Output the (X, Y) coordinate of the center of the cell containing the given text.  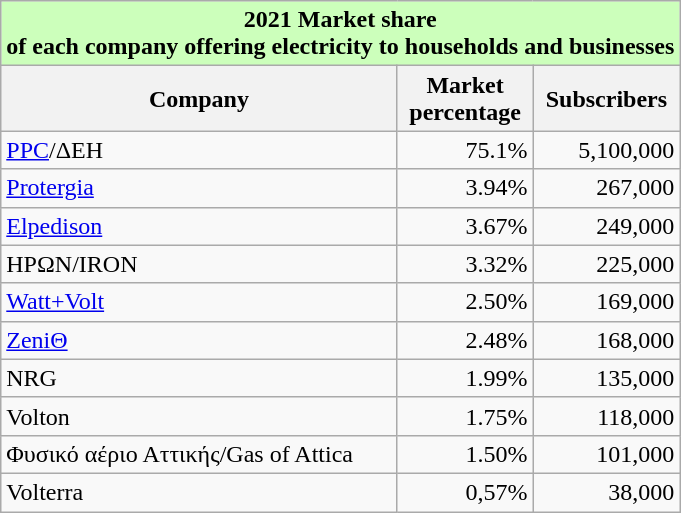
135,000 (606, 378)
2021 Market share of each company offering electricity to households and businesses (340, 34)
3.94% (465, 188)
NRG (199, 378)
Subscribers (606, 98)
Volton (199, 416)
5,100,000 (606, 150)
PPC/ΔΕΗ (199, 150)
1.75% (465, 416)
Protergia (199, 188)
3.67% (465, 226)
75.1% (465, 150)
1.50% (465, 454)
168,000 (606, 340)
Market percentage (465, 98)
249,000 (606, 226)
225,000 (606, 264)
3.32% (465, 264)
Volterra (199, 492)
ZeniΘ (199, 340)
0,57% (465, 492)
Watt+Volt (199, 302)
169,000 (606, 302)
1.99% (465, 378)
118,000 (606, 416)
101,000 (606, 454)
Φυσικό αέριο Αττικής/Gas of Attica (199, 454)
ΗΡΩΝ/IRON (199, 264)
2.48% (465, 340)
38,000 (606, 492)
Company (199, 98)
267,000 (606, 188)
2.50% (465, 302)
Elpedison (199, 226)
